Search for the cell housing the specified text and yield its [x, y] center coordinate. 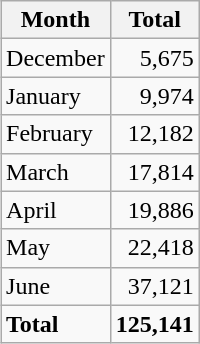
37,121 [154, 286]
125,141 [154, 324]
22,418 [154, 248]
February [56, 134]
March [56, 172]
Month [56, 20]
June [56, 286]
December [56, 58]
17,814 [154, 172]
May [56, 248]
12,182 [154, 134]
January [56, 96]
19,886 [154, 210]
April [56, 210]
5,675 [154, 58]
9,974 [154, 96]
